Return the [X, Y] coordinate for the center point of the cell that contains the specified text.  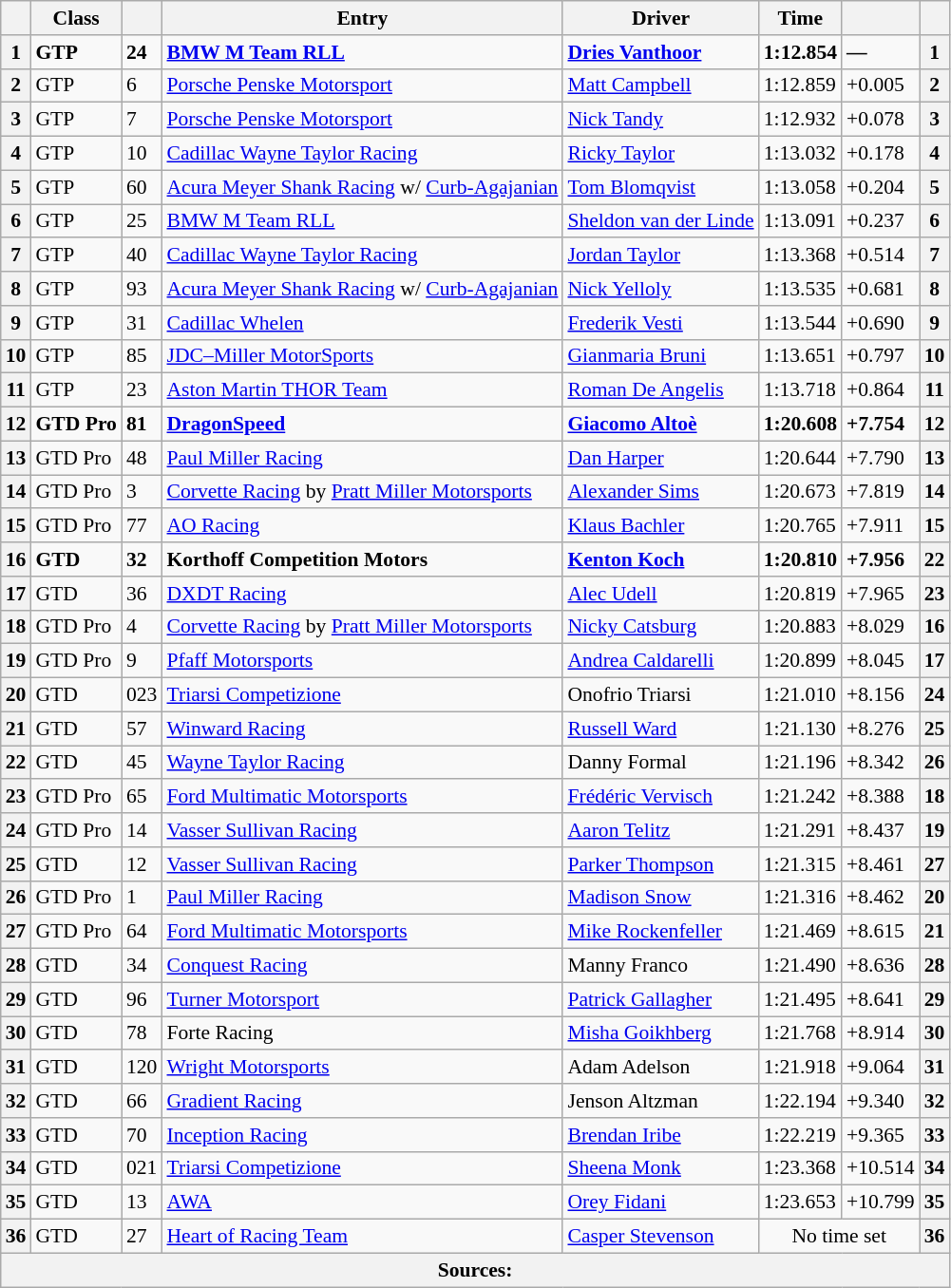
Sources: [475, 1270]
Entry [362, 18]
+8.914 [881, 1033]
Dan Harper [660, 458]
+8.615 [881, 932]
77 [143, 526]
1:21.130 [800, 729]
+9.340 [881, 1101]
+0.078 [881, 120]
Wright Motorsports [362, 1068]
Cadillac Whelen [362, 323]
AWA [362, 1203]
+0.237 [881, 221]
Dries Vanthoor [660, 52]
1:21.495 [800, 999]
+0.514 [881, 256]
Aaron Telitz [660, 830]
+8.636 [881, 966]
— [881, 52]
57 [143, 729]
Alexander Sims [660, 492]
+10.514 [881, 1168]
1:22.219 [800, 1135]
+8.342 [881, 763]
Danny Formal [660, 763]
Heart of Racing Team [362, 1237]
1:13.368 [800, 256]
Winward Racing [362, 729]
64 [143, 932]
Parker Thompson [660, 864]
+0.797 [881, 356]
Conquest Racing [362, 966]
Jenson Altzman [660, 1101]
+10.799 [881, 1203]
120 [143, 1068]
Driver [660, 18]
1:13.718 [800, 390]
Time [800, 18]
Jordan Taylor [660, 256]
1:12.859 [800, 85]
Gianmaria Bruni [660, 356]
1:12.932 [800, 120]
Inception Racing [362, 1135]
85 [143, 356]
1:21.918 [800, 1068]
1:21.315 [800, 864]
1:13.651 [800, 356]
48 [143, 458]
Ricky Taylor [660, 154]
60 [143, 187]
+8.462 [881, 898]
1:13.535 [800, 289]
Nick Tandy [660, 120]
1:21.291 [800, 830]
Alec Udell [660, 594]
Roman De Angelis [660, 390]
DXDT Racing [362, 594]
Pfaff Motorsports [362, 661]
+0.864 [881, 390]
JDC–Miller MotorSports [362, 356]
1:13.032 [800, 154]
1:23.653 [800, 1203]
81 [143, 425]
Wayne Taylor Racing [362, 763]
1:21.196 [800, 763]
+7.819 [881, 492]
Orey Fidani [660, 1203]
+0.005 [881, 85]
No time set [840, 1237]
Nicky Catsburg [660, 627]
Giacomo Altoè [660, 425]
1:20.883 [800, 627]
+7.956 [881, 559]
1:21.316 [800, 898]
Patrick Gallagher [660, 999]
1:13.544 [800, 323]
+0.204 [881, 187]
Matt Campbell [660, 85]
+8.461 [881, 864]
70 [143, 1135]
Madison Snow [660, 898]
1:20.644 [800, 458]
1:20.810 [800, 559]
78 [143, 1033]
1:20.899 [800, 661]
93 [143, 289]
+8.641 [881, 999]
Aston Martin THOR Team [362, 390]
Brendan Iribe [660, 1135]
Sheldon van der Linde [660, 221]
1:13.058 [800, 187]
96 [143, 999]
1:20.765 [800, 526]
AO Racing [362, 526]
+9.365 [881, 1135]
Kenton Koch [660, 559]
+7.911 [881, 526]
1:21.490 [800, 966]
+7.790 [881, 458]
Forte Racing [362, 1033]
Klaus Bachler [660, 526]
65 [143, 797]
1:12.854 [800, 52]
Sheena Monk [660, 1168]
Adam Adelson [660, 1068]
Class [76, 18]
+0.690 [881, 323]
1:21.010 [800, 695]
Andrea Caldarelli [660, 661]
+8.029 [881, 627]
Frederik Vesti [660, 323]
Mike Rockenfeller [660, 932]
Manny Franco [660, 966]
1:23.368 [800, 1168]
Gradient Racing [362, 1101]
Misha Goikhberg [660, 1033]
Frédéric Vervisch [660, 797]
Tom Blomqvist [660, 187]
Korthoff Competition Motors [362, 559]
+8.276 [881, 729]
Russell Ward [660, 729]
DragonSpeed [362, 425]
Casper Stevenson [660, 1237]
45 [143, 763]
+0.681 [881, 289]
Turner Motorsport [362, 999]
40 [143, 256]
+9.064 [881, 1068]
021 [143, 1168]
1:22.194 [800, 1101]
+7.754 [881, 425]
Nick Yelloly [660, 289]
+8.045 [881, 661]
Onofrio Triarsi [660, 695]
1:20.819 [800, 594]
023 [143, 695]
+7.965 [881, 594]
1:13.091 [800, 221]
1:20.608 [800, 425]
+0.178 [881, 154]
1:21.768 [800, 1033]
+8.156 [881, 695]
1:20.673 [800, 492]
+8.388 [881, 797]
66 [143, 1101]
1:21.469 [800, 932]
1:21.242 [800, 797]
+8.437 [881, 830]
